Capture the cell that displays the provided text and extract its [X, Y] central coordinate. 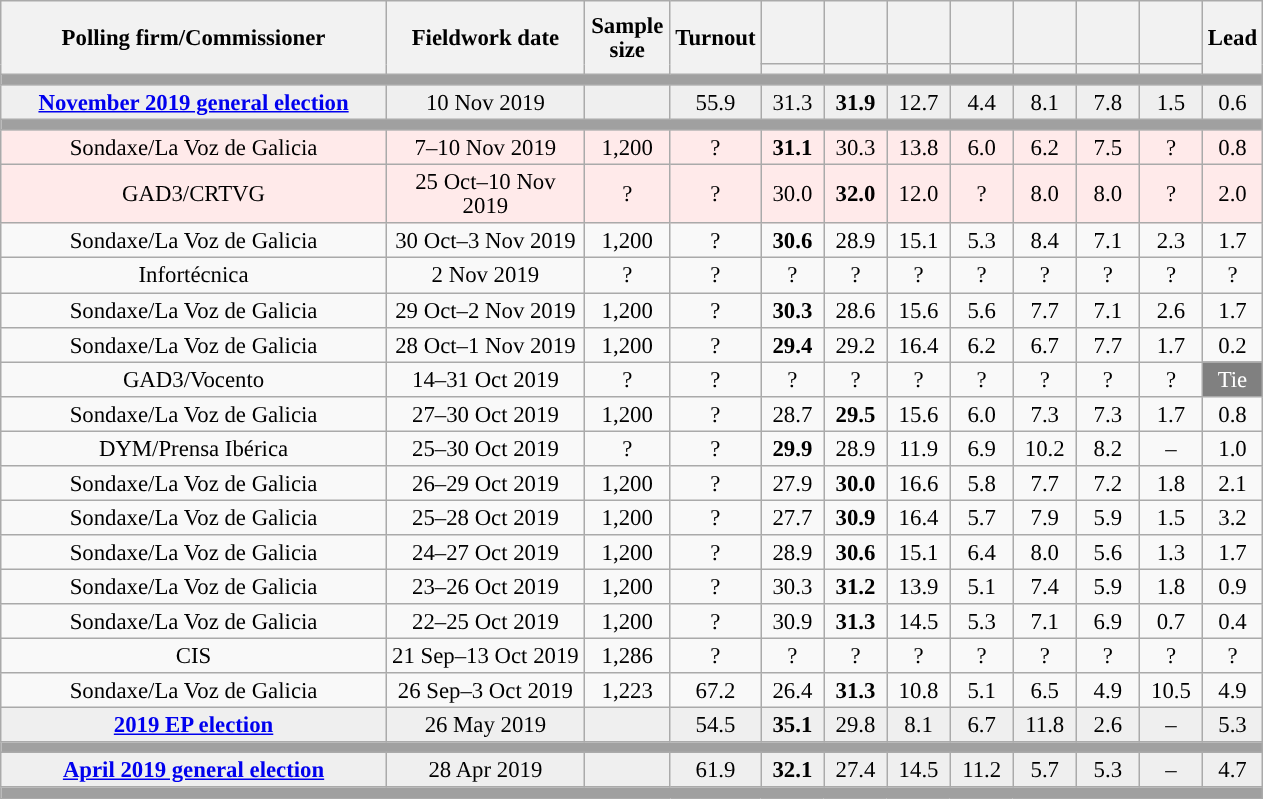
26 May 2019 [485, 726]
7.5 [1108, 148]
10 Nov 2019 [485, 102]
6.4 [982, 552]
Tie [1232, 380]
12.7 [918, 102]
21 Sep–13 Oct 2019 [485, 656]
25 Oct–10 Nov 2019 [485, 194]
13.9 [918, 586]
11.9 [918, 448]
3.2 [1232, 518]
1.0 [1232, 448]
25–28 Oct 2019 [485, 518]
28 Apr 2019 [485, 770]
10.2 [1044, 448]
Turnout [716, 38]
11.8 [1044, 726]
29.5 [856, 414]
29.4 [792, 344]
27.4 [856, 770]
2.3 [1170, 242]
27–30 Oct 2019 [485, 414]
6.5 [1044, 690]
31.2 [856, 586]
14–31 Oct 2019 [485, 380]
1,286 [627, 656]
29.2 [856, 344]
5.8 [982, 484]
23–26 Oct 2019 [485, 586]
1.3 [1170, 552]
35.1 [792, 726]
31.1 [792, 148]
Fieldwork date [485, 38]
GAD3/Vocento [194, 380]
31.9 [856, 102]
7.2 [1108, 484]
8.4 [1044, 242]
32.0 [856, 194]
29.9 [792, 448]
30 Oct–3 Nov 2019 [485, 242]
13.8 [918, 148]
26.4 [792, 690]
Sample size [627, 38]
54.5 [716, 726]
4.4 [982, 102]
24–27 Oct 2019 [485, 552]
Infortécnica [194, 276]
32.1 [792, 770]
28.6 [856, 310]
0.7 [1170, 622]
2 Nov 2019 [485, 276]
28.7 [792, 414]
29.8 [856, 726]
25–30 Oct 2019 [485, 448]
26–29 Oct 2019 [485, 484]
CIS [194, 656]
7.4 [1044, 586]
28 Oct–1 Nov 2019 [485, 344]
November 2019 general election [194, 102]
27.9 [792, 484]
7.9 [1044, 518]
26 Sep–3 Oct 2019 [485, 690]
67.2 [716, 690]
22–25 Oct 2019 [485, 622]
DYM/Prensa Ibérica [194, 448]
61.9 [716, 770]
11.2 [982, 770]
Lead [1232, 38]
0.4 [1232, 622]
8.2 [1108, 448]
29 Oct–2 Nov 2019 [485, 310]
10.8 [918, 690]
27.7 [792, 518]
55.9 [716, 102]
0.6 [1232, 102]
12.0 [918, 194]
1,223 [627, 690]
Polling firm/Commissioner [194, 38]
2.0 [1232, 194]
4.7 [1232, 770]
7–10 Nov 2019 [485, 148]
16.6 [918, 484]
2019 EP election [194, 726]
0.2 [1232, 344]
10.5 [1170, 690]
April 2019 general election [194, 770]
0.9 [1232, 586]
7.8 [1108, 102]
2.1 [1232, 484]
GAD3/CRTVG [194, 194]
